Return the (x, y) coordinate for the center point of the cell that contains the specified text.  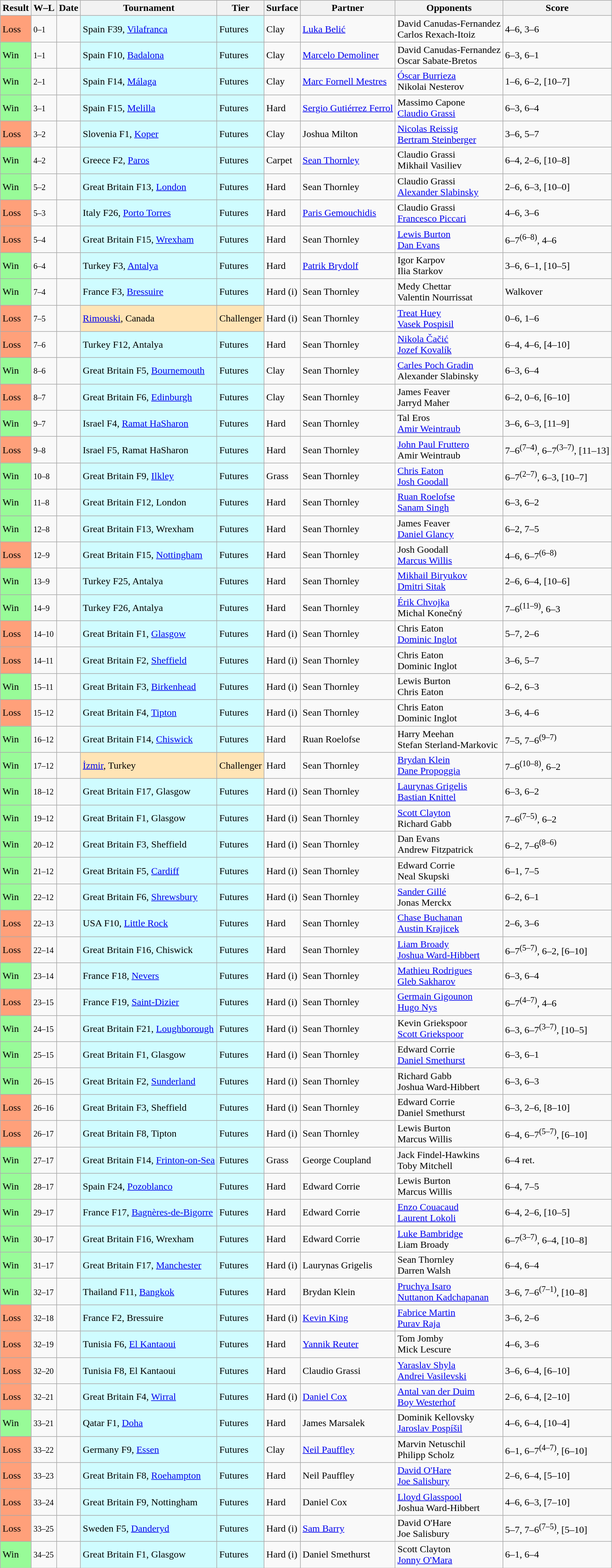
14–10 (44, 634)
10–8 (44, 476)
15–12 (44, 712)
Massimo Capone Claudio Grassi (449, 108)
Carpet (282, 160)
Great Britain F12, London (149, 502)
33–23 (44, 1476)
33–25 (44, 1528)
6–7(2–7), 6–3, [10–7] (557, 476)
1–1 (44, 55)
32–21 (44, 1397)
Ruan Roelofse (348, 739)
Kevin King (348, 1318)
22–14 (44, 949)
3–6, 6–1, [10–5] (557, 265)
Great Britain F6, Edinburgh (149, 397)
26–17 (44, 1134)
32–20 (44, 1371)
Turkey F25, Antalya (149, 581)
Liam Broady Joshua Ward-Hibbert (449, 949)
Great Britain F13, Wrexham (149, 529)
Great Britain F8, Tipton (149, 1134)
Marvin Netuschil Philipp Scholz (449, 1449)
Brydan Klein (348, 1291)
27–17 (44, 1160)
James Marsalek (348, 1423)
Joshua Milton (348, 134)
Laurynas Grigelis (348, 1266)
Claudio Grassi Mikhail Vasiliev (449, 160)
David Canudas-Fernandez Carlos Rexach-Itoiz (449, 29)
Date (69, 8)
Great Britain F6, Shrewsbury (149, 897)
6–2, 6–3 (557, 687)
Chris Eaton Josh Goodall (449, 476)
Scott Clayton Jonny O'Mara (449, 1554)
Nicolas Reissig Bertram Steinberger (449, 134)
Paris Gemouchidis (348, 213)
Medy Chettar Valentin Nourrissat (449, 292)
Turkey F26, Antalya (149, 607)
USA F10, Little Rock (149, 923)
Igor Karpov Ilia Starkov (449, 265)
6–7(6–8), 4–6 (557, 239)
Lloyd Glasspool Joshua Ward-Hibbert (449, 1502)
Germany F9, Essen (149, 1449)
Great Britain F5, Bournemouth (149, 371)
18–12 (44, 792)
5–7, 7–6(7–5), [5–10] (557, 1528)
Pruchya Isaro Nuttanon Kadchapanan (449, 1291)
Nikola Čačić Jozef Kovalík (449, 344)
13–9 (44, 581)
31–17 (44, 1266)
12–8 (44, 529)
Turkey F12, Antalya (149, 344)
Claudio Grassi Francesco Piccari (449, 213)
Sander Gillé Jonas Merckx (449, 897)
Treat Huey Vasek Pospisil (449, 318)
Italy F26, Porto Torres (149, 213)
Yaraslav Shyla Andrei Vasilevski (449, 1371)
Result (16, 8)
Tournament (149, 8)
Great Britain F9, Ilkley (149, 476)
Spain F14, Málaga (149, 82)
7–6 (44, 344)
14–11 (44, 660)
22–12 (44, 897)
Marcelo Demoliner (348, 55)
James Feaver Daniel Glancy (449, 529)
7–5, 7–6(9–7) (557, 739)
Great Britain F16, Chiswick (149, 949)
Great Britain F13, London (149, 187)
Turkey F3, Antalya (149, 265)
19–12 (44, 818)
Kevin Griekspoor Scott Griekspoor (449, 1029)
26–15 (44, 1081)
2–6, 3–6 (557, 923)
17–12 (44, 766)
6–4, 2–6, [10–5] (557, 1213)
6–4, 6–4 (557, 1266)
6–7(4–7), 4–6 (557, 1002)
6–2, 7–5 (557, 529)
6–1, 6–4 (557, 1554)
W–L (44, 8)
6–4, 4–6, [4–10] (557, 344)
34–25 (44, 1554)
5–2 (44, 187)
Mikhail Biryukov Dmitri Sitak (449, 581)
Jack Findel-Hawkins Toby Mitchell (449, 1160)
6–1, 6–7(4–7), [6–10] (557, 1449)
6–4 ret. (557, 1160)
6–4 (44, 265)
2–6, 6–3, [10–0] (557, 187)
Sweden F5, Danderyd (149, 1528)
30–17 (44, 1239)
Érik Chvojka Michal Konečný (449, 607)
Tier (241, 8)
2–6, 6–4, [2–10] (557, 1397)
Claudio Grassi Alexander Slabinsky (449, 187)
Great Britain F14, Frinton-on-Sea (149, 1160)
Lewis Burton Dan Evans (449, 239)
23–14 (44, 976)
3–1 (44, 108)
7–6(11–9), 6–3 (557, 607)
4–6, 6–3, [7–10] (557, 1502)
Great Britain F16, Wrexham (149, 1239)
Slovenia F1, Koper (149, 134)
Yannik Reuter (348, 1344)
Great Britain F17, Glasgow (149, 792)
France F3, Bressuire (149, 292)
Greece F2, Paros (149, 160)
3–6, 6–4, [6–10] (557, 1371)
Israel F5, Ramat HaSharon (149, 450)
Daniel Smethurst (348, 1554)
Tunisia F8, El Kantaoui (149, 1371)
Sean Thornley Darren Walsh (449, 1266)
Óscar Burrieza Nikolai Nesterov (449, 82)
7–6(10–8), 6–2 (557, 766)
Carles Poch Gradin Alexander Slabinsky (449, 371)
Scott Clayton Richard Gabb (449, 818)
Walkover (557, 292)
Mathieu Rodrigues Gleb Sakharov (449, 976)
1–6, 6–2, [10–7] (557, 82)
Fabrice Martin Purav Raja (449, 1318)
Great Britain F2, Sunderland (149, 1081)
29–17 (44, 1213)
France F19, Saint-Dizier (149, 1002)
3–6, 6–3, [11–9] (557, 424)
25–15 (44, 1054)
John Paul Fruttero Amir Weintraub (449, 450)
7–5 (44, 318)
Luka Belić (348, 29)
Israel F4, Ramat HaSharon (149, 424)
16–12 (44, 739)
Surface (282, 8)
6–7(3–7), 6–4, [10–8] (557, 1239)
Chase Buchanan Austin Krajicek (449, 923)
Spain F24, Pozoblanco (149, 1186)
Richard Gabb Joshua Ward-Hibbert (449, 1081)
9–7 (44, 424)
France F17, Bagnères-de-Bigorre (149, 1213)
33–21 (44, 1423)
0–6, 1–6 (557, 318)
Great Britain F3, Birkenhead (149, 687)
2–6, 6–4, [10–6] (557, 581)
3–2 (44, 134)
Score (557, 8)
6–2, 0–6, [6–10] (557, 397)
2–6, 6–4, [5–10] (557, 1476)
Claudio Grassi (348, 1371)
Tom Jomby Mick Lescure (449, 1344)
28–17 (44, 1186)
Marc Fornell Mestres (348, 82)
3–6, 7–6(7–1), [10–8] (557, 1291)
Patrik Brydolf (348, 265)
22–13 (44, 923)
32–19 (44, 1344)
8–6 (44, 371)
6–4, 2–6, [10–8] (557, 160)
5–4 (44, 239)
7–4 (44, 292)
4–6, 6–4, [10–4] (557, 1423)
3–6, 2–6 (557, 1318)
14–9 (44, 607)
24–15 (44, 1029)
32–17 (44, 1291)
Josh Goodall Marcus Willis (449, 555)
5–7, 2–6 (557, 634)
Partner (348, 8)
0–1 (44, 29)
6–1, 7–5 (557, 871)
7–6(7–4), 6–7(3–7), [11–13] (557, 450)
Dan Evans Andrew Fitzpatrick (449, 844)
Great Britain F15, Wrexham (149, 239)
33–22 (44, 1449)
11–8 (44, 502)
7–6(7–5), 6–2 (557, 818)
32–18 (44, 1318)
France F18, Nevers (149, 976)
Spain F15, Melilla (149, 108)
23–15 (44, 1002)
Great Britain F8, Roehampton (149, 1476)
21–12 (44, 871)
Thailand F11, Bangkok (149, 1291)
Enzo Couacaud Laurent Lokoli (449, 1213)
Germain Gigounon Hugo Nys (449, 1002)
Great Britain F4, Wirral (149, 1397)
Laurynas Grigelis Bastian Knittel (449, 792)
Great Britain F4, Tipton (149, 712)
15–11 (44, 687)
6–4, 6–7(5–7), [6–10] (557, 1134)
France F2, Bressuire (149, 1318)
6–3, 6–3 (557, 1081)
Great Britain F5, Cardiff (149, 871)
Brydan Klein Dane Propoggia (449, 766)
Great Britain F2, Sheffield (149, 660)
Spain F39, Vilafranca (149, 29)
Harry Meehan Stefan Sterland-Markovic (449, 739)
Sam Barry (348, 1528)
Great Britain F17, Manchester (149, 1266)
Sergio Gutiérrez Ferrol (348, 108)
6–7(5–7), 6–2, [6–10] (557, 949)
Tal Eros Amir Weintraub (449, 424)
6–3, 2–6, [8–10] (557, 1107)
12–9 (44, 555)
Opponents (449, 8)
9–8 (44, 450)
Antal van der Duim Boy Westerhof (449, 1397)
4–2 (44, 160)
Spain F10, Badalona (149, 55)
Great Britain F21, Loughborough (149, 1029)
8–7 (44, 397)
David Canudas-Fernandez Oscar Sabate-Bretos (449, 55)
4–6, 6–7(6–8) (557, 555)
Lewis Burton Chris Eaton (449, 687)
Tunisia F6, El Kantaoui (149, 1344)
6–2, 6–1 (557, 897)
3–6, 4–6 (557, 712)
6–2, 7–6(8–6) (557, 844)
Great Britain F14, Chiswick (149, 739)
6–3, 6–7(3–7), [10–5] (557, 1029)
George Coupland (348, 1160)
Luke Bambridge Liam Broady (449, 1239)
Ruan Roelofse Sanam Singh (449, 502)
Great Britain F15, Nottingham (149, 555)
Qatar F1, Doha (149, 1423)
James Feaver Jarryd Maher (449, 397)
6–4, 7–5 (557, 1186)
Dominik Kellovsky Jaroslav Pospíšil (449, 1423)
Edward Corrie Neal Skupski (449, 871)
33–24 (44, 1502)
26–16 (44, 1107)
20–12 (44, 844)
İzmir, Turkey (149, 766)
5–3 (44, 213)
2–1 (44, 82)
Rimouski, Canada (149, 318)
Great Britain F9, Nottingham (149, 1502)
